Identify which cell holds the provided text, then report its (x, y) central coordinate. 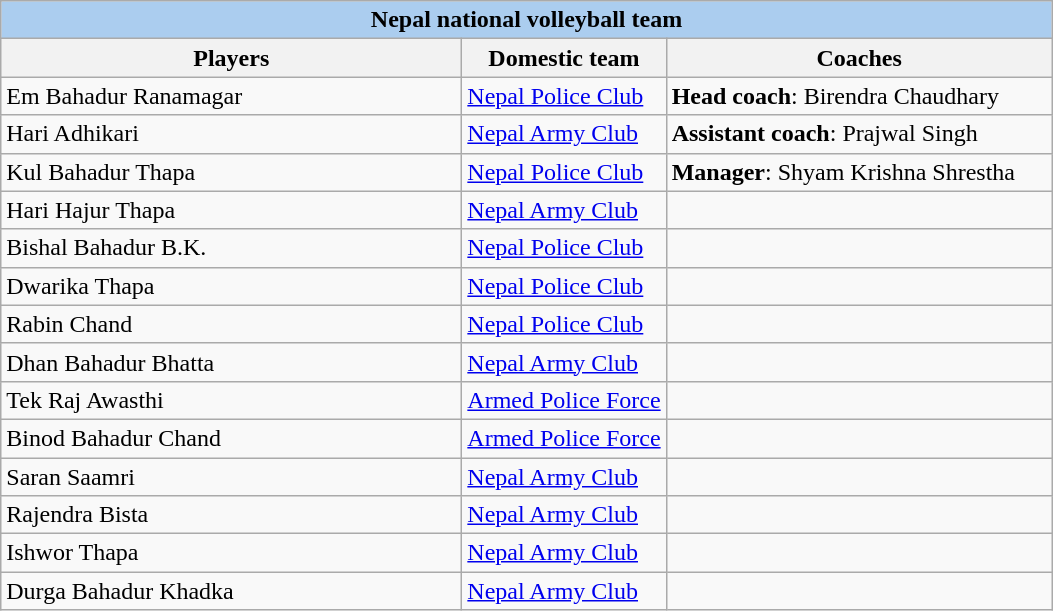
Rabin Chand (232, 324)
Dhan Bahadur Bhatta (232, 362)
Hari Adhikari (232, 134)
Rajendra Bista (232, 515)
Em Bahadur Ranamagar (232, 96)
Saran Saamri (232, 477)
Domestic team (564, 58)
Head coach: Birendra Chaudhary (859, 96)
Manager: Shyam Krishna Shrestha (859, 172)
Nepal national volleyball team (526, 20)
Players (232, 58)
Coaches (859, 58)
Tek Raj Awasthi (232, 400)
Kul Bahadur Thapa (232, 172)
Ishwor Thapa (232, 553)
Bishal Bahadur B.K. (232, 248)
Binod Bahadur Chand (232, 438)
Assistant coach: Prajwal Singh (859, 134)
Dwarika Thapa (232, 286)
Hari Hajur Thapa (232, 210)
Durga Bahadur Khadka (232, 591)
